Detect which cell encompasses the target text, then output its [x, y] center coordinate. 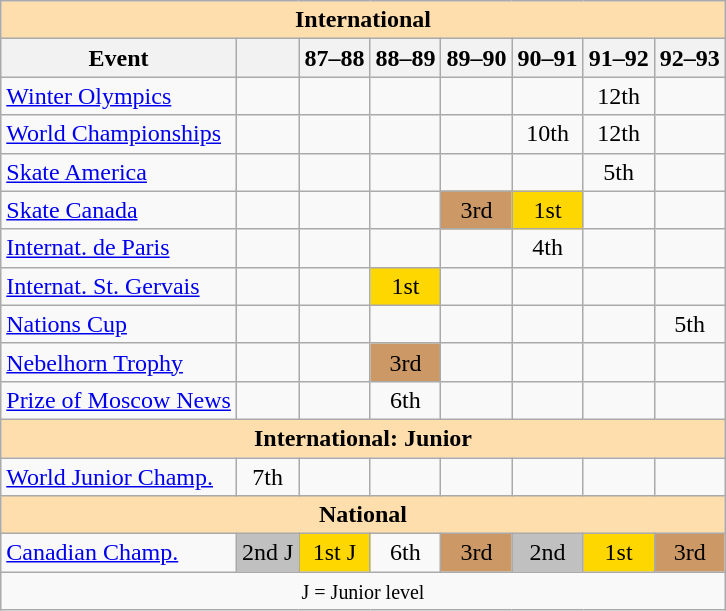
2nd J [267, 553]
World Championships [119, 134]
10th [548, 134]
World Junior Champ. [119, 477]
National [363, 515]
Canadian Champ. [119, 553]
J = Junior level [363, 591]
1st J [334, 553]
Nebelhorn Trophy [119, 362]
Internat. St. Gervais [119, 286]
91–92 [618, 58]
4th [548, 248]
Winter Olympics [119, 96]
92–93 [690, 58]
International [363, 20]
89–90 [476, 58]
2nd [548, 553]
Event [119, 58]
Skate Canada [119, 210]
International: Junior [363, 438]
Prize of Moscow News [119, 400]
Nations Cup [119, 324]
7th [267, 477]
Internat. de Paris [119, 248]
88–89 [406, 58]
90–91 [548, 58]
87–88 [334, 58]
Skate America [119, 172]
